From the cell containing the given text, extract its center point as (x, y) coordinate. 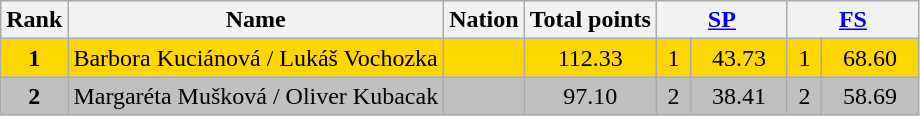
Total points (590, 20)
Barbora Kuciánová / Lukáš Vochozka (256, 58)
Margaréta Mušková / Oliver Kubacak (256, 96)
Name (256, 20)
58.69 (870, 96)
FS (852, 20)
SP (722, 20)
97.10 (590, 96)
Nation (484, 20)
43.73 (740, 58)
112.33 (590, 58)
Rank (34, 20)
38.41 (740, 96)
68.60 (870, 58)
